Return [x, y] of the center of cell containing provided text 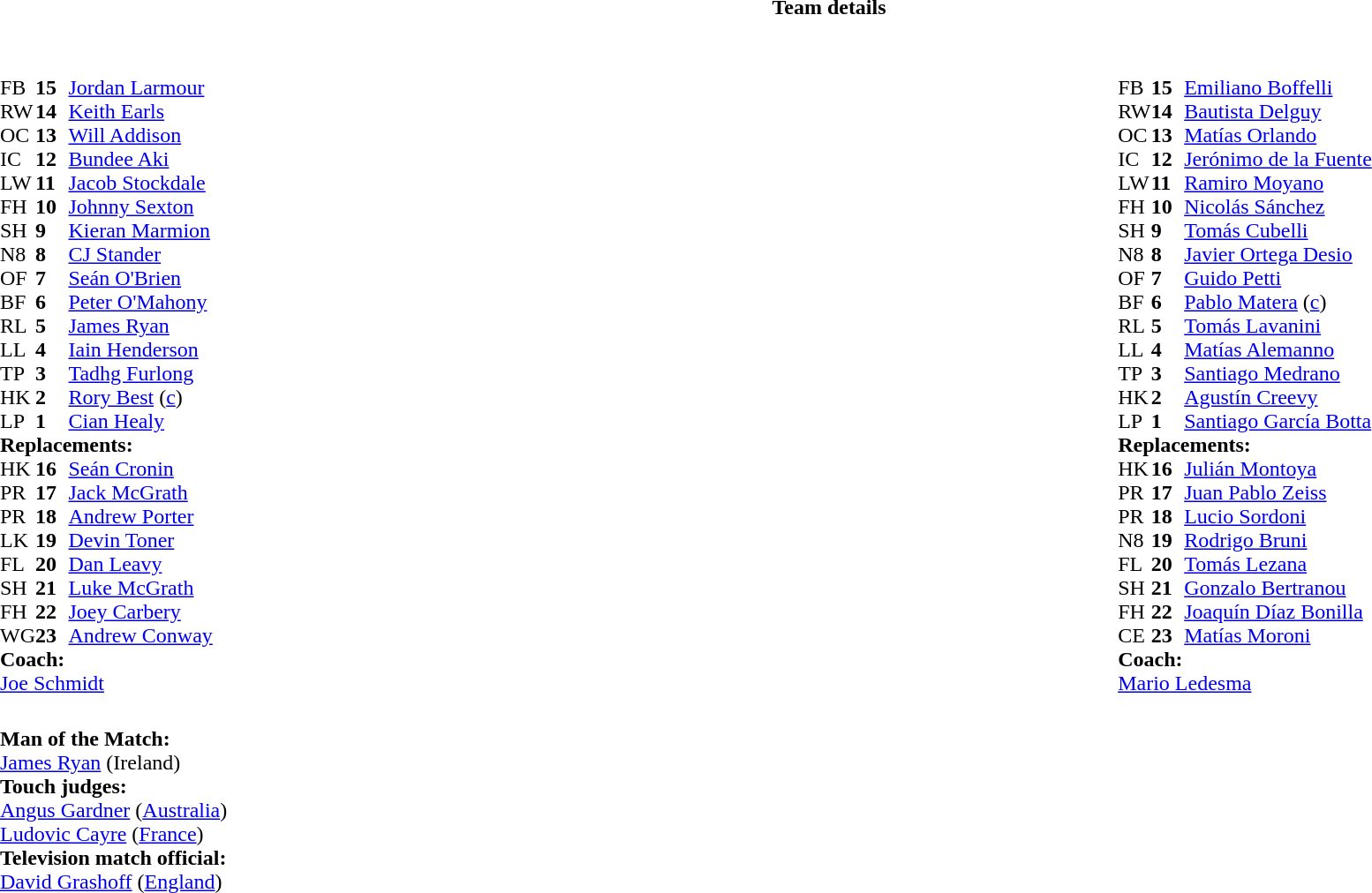
WG [18, 635]
Devin Toner [139, 540]
Seán Cronin [139, 469]
Will Addison [139, 136]
Javier Ortega Desio [1278, 254]
Nicolás Sánchez [1278, 206]
Santiago Medrano [1278, 374]
Matías Alemanno [1278, 349]
Mario Ledesma [1245, 683]
Joey Carbery [139, 612]
Andrew Conway [139, 635]
Dan Leavy [139, 565]
Jordan Larmour [139, 88]
Bundee Aki [139, 159]
Johnny Sexton [139, 206]
Guido Petti [1278, 279]
Luke McGrath [139, 588]
Iain Henderson [139, 349]
Jack McGrath [139, 492]
Tomás Lezana [1278, 565]
LK [18, 540]
Pablo Matera (c) [1278, 302]
CE [1135, 635]
Bautista Delguy [1278, 111]
Emiliano Boffelli [1278, 88]
Keith Earls [139, 111]
Rory Best (c) [139, 397]
Tomás Lavanini [1278, 326]
Rodrigo Bruni [1278, 540]
Juan Pablo Zeiss [1278, 492]
Joe Schmidt [106, 683]
Matías Orlando [1278, 136]
Seán O'Brien [139, 279]
Tomás Cubelli [1278, 231]
Andrew Porter [139, 517]
CJ Stander [139, 254]
Cian Healy [139, 422]
Agustín Creevy [1278, 397]
James Ryan [139, 326]
Gonzalo Bertranou [1278, 588]
Jacob Stockdale [139, 184]
Tadhg Furlong [139, 374]
Peter O'Mahony [139, 302]
Ramiro Moyano [1278, 184]
Kieran Marmion [139, 231]
Joaquín Díaz Bonilla [1278, 612]
Lucio Sordoni [1278, 517]
Santiago García Botta [1278, 422]
Julián Montoya [1278, 469]
Jerónimo de la Fuente [1278, 159]
Matías Moroni [1278, 635]
